Capture the cell that displays the provided text and extract its [X, Y] central coordinate. 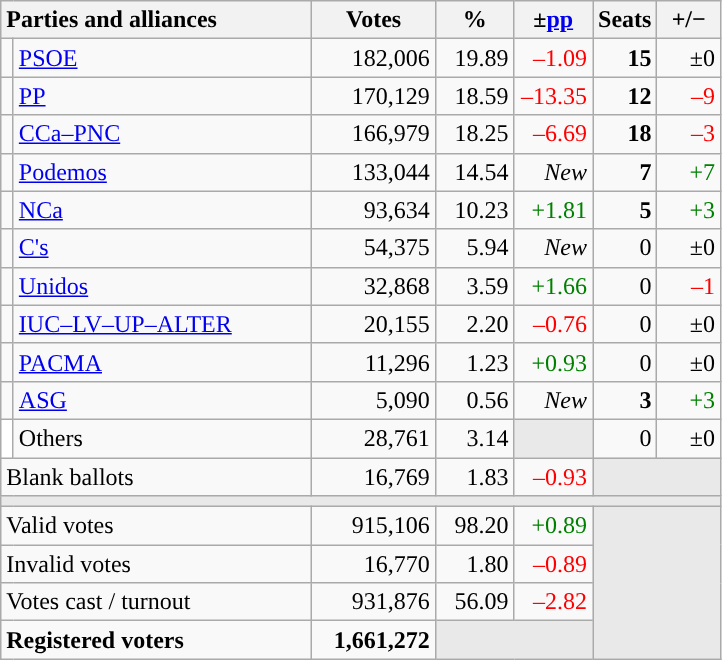
931,876 [374, 602]
±pp [554, 20]
–0.93 [554, 477]
–6.69 [554, 134]
C's [162, 248]
32,868 [374, 286]
10.23 [474, 210]
18.59 [474, 96]
5 [624, 210]
IUC–LV–UP–ALTER [162, 324]
16,770 [374, 564]
2.20 [474, 324]
CCa–PNC [162, 134]
Seats [624, 20]
3.14 [474, 438]
5.94 [474, 248]
0.56 [474, 400]
915,106 [374, 526]
3 [624, 400]
PACMA [162, 362]
16,769 [374, 477]
–3 [689, 134]
12 [624, 96]
18 [624, 134]
Unidos [162, 286]
+/− [689, 20]
% [474, 20]
Votes [374, 20]
14.54 [474, 172]
–13.35 [554, 96]
15 [624, 58]
–2.82 [554, 602]
–1.09 [554, 58]
56.09 [474, 602]
1.83 [474, 477]
98.20 [474, 526]
1.23 [474, 362]
Others [162, 438]
20,155 [374, 324]
PP [162, 96]
+1.81 [554, 210]
1,661,272 [374, 640]
+0.93 [554, 362]
7 [624, 172]
3.59 [474, 286]
–0.89 [554, 564]
166,979 [374, 134]
54,375 [374, 248]
NCa [162, 210]
Votes cast / turnout [156, 602]
1.80 [474, 564]
133,044 [374, 172]
+1.66 [554, 286]
170,129 [374, 96]
Podemos [162, 172]
Blank ballots [156, 477]
93,634 [374, 210]
ASG [162, 400]
Parties and alliances [156, 20]
–9 [689, 96]
+7 [689, 172]
–0.76 [554, 324]
–1 [689, 286]
19.89 [474, 58]
Registered voters [156, 640]
18.25 [474, 134]
Invalid votes [156, 564]
5,090 [374, 400]
Valid votes [156, 526]
PSOE [162, 58]
11,296 [374, 362]
28,761 [374, 438]
+0.89 [554, 526]
182,006 [374, 58]
